Extract the (X, Y) coordinate from the center of the cell holding the provided text.  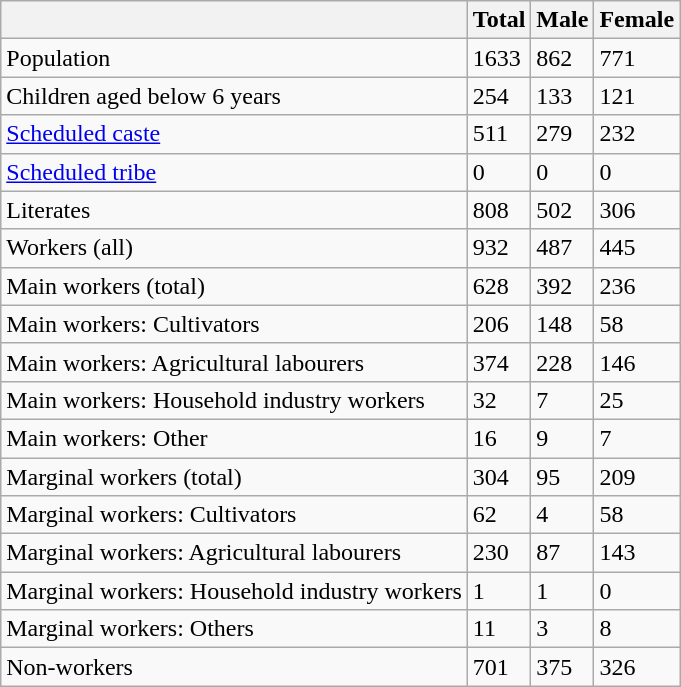
Population (234, 58)
Main workers (total) (234, 286)
Workers (all) (234, 248)
148 (562, 324)
Main workers: Agricultural labourers (234, 362)
Literates (234, 210)
8 (637, 629)
228 (562, 362)
Marginal workers: Agricultural labourers (234, 553)
Male (562, 20)
209 (637, 477)
Main workers: Household industry workers (234, 400)
701 (499, 667)
932 (499, 248)
304 (499, 477)
146 (637, 362)
Main workers: Cultivators (234, 324)
511 (499, 134)
375 (562, 667)
392 (562, 286)
279 (562, 134)
Scheduled tribe (234, 172)
232 (637, 134)
9 (562, 438)
Female (637, 20)
95 (562, 477)
236 (637, 286)
Non-workers (234, 667)
206 (499, 324)
230 (499, 553)
771 (637, 58)
133 (562, 96)
32 (499, 400)
254 (499, 96)
1633 (499, 58)
3 (562, 629)
502 (562, 210)
Main workers: Other (234, 438)
4 (562, 515)
16 (499, 438)
487 (562, 248)
808 (499, 210)
143 (637, 553)
445 (637, 248)
121 (637, 96)
87 (562, 553)
25 (637, 400)
Total (499, 20)
Marginal workers: Household industry workers (234, 591)
326 (637, 667)
62 (499, 515)
862 (562, 58)
628 (499, 286)
Marginal workers: Cultivators (234, 515)
374 (499, 362)
Marginal workers (total) (234, 477)
Scheduled caste (234, 134)
Marginal workers: Others (234, 629)
11 (499, 629)
Children aged below 6 years (234, 96)
306 (637, 210)
